Extract the [X, Y] coordinate from the center of the cell holding the provided text.  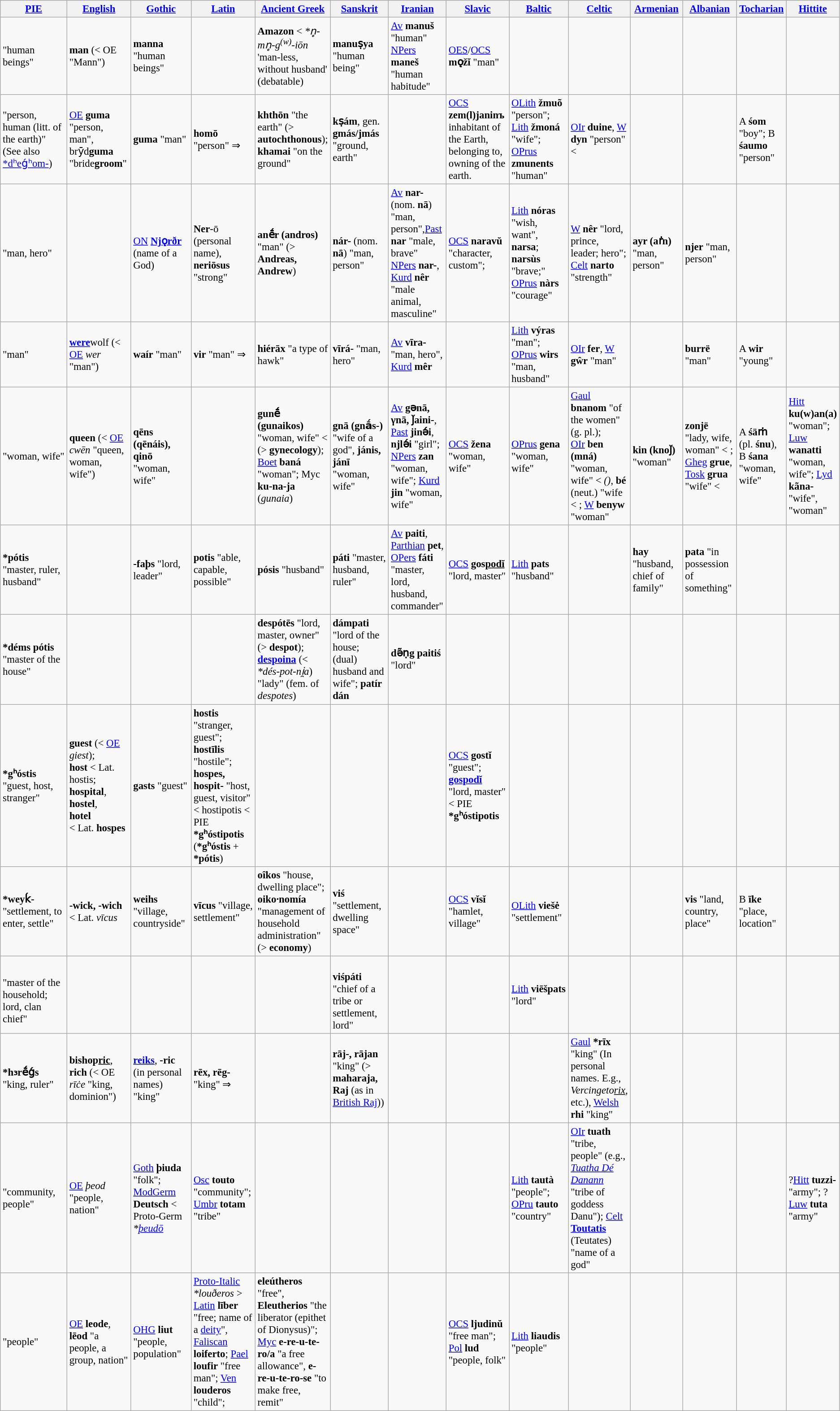
"man" [34, 355]
vir "man" ⇒ [223, 355]
rāj-, rājan "king" (> maharaja, Raj (as in British Raj)) [359, 1078]
OLith žmuõ "person"; Lith žmoná "wife"; OPrus zmunents "human" [539, 139]
kṣám, gen. gmás/jmás "ground, earth" [359, 139]
OLith viešė "settlement" [539, 911]
Av manuš "human"NPers maneš "human habitude" [418, 56]
Latin [223, 9]
Lith liaudis "people" [539, 1342]
Amazon < *n̥-mn̥-g(w)-iōn 'man-less, without husband' (debatable) [293, 56]
guest (< OE giest); host < Lat. hostis; hospital, hostel, hotel < Lat. hospes [99, 786]
hostis "stranger, guest"; hostīlis "hostile"; hospes, hospit- "host, guest, visitor" < hostipotis < PIE *gʰóstipotis (*gʰóstis + *pótis) [223, 786]
OE guma "person, man", brȳdguma "bridegroom" [99, 139]
Gaul bnanom "of the women" (g. pl.);OIr ben (mná) "woman, wife" < (), bé (neut.) "wife < ; W benyw "woman" [599, 456]
Slavic [477, 9]
OE þeod "people, nation" [99, 1198]
Goth þiuda "folk"; ModGerm Deutsch < Proto-Germ *þeudō [161, 1198]
waír "man" [161, 355]
gasts "guest" [161, 786]
despótēs "lord, master, owner" (> despot); despoina (< *dés-pot-ni̯a) "lady" (fem. of despotes) [293, 660]
oîkos "house, dwelling place"; oiko·nomía "management of household administration" (> economy) [293, 911]
vīcus "village, settlement" [223, 911]
"community, people" [34, 1198]
Lith viēšpats "lord" [539, 994]
OCS ljudinŭ "free man"; Pol lud "people, folk" [477, 1342]
Gaul *rīx "king" (In personal names. E.g., Vercingetorix, etc.), Welsh rhi "king" [599, 1078]
"human beings" [34, 56]
vīrá- "man, hero" [359, 355]
manna "human beings" [161, 56]
pata "in possession of something" [710, 570]
*h₃rḗǵs "king, ruler" [34, 1078]
OE leode, lēod "a people, a group, nation" [99, 1342]
*pótis "master, ruler, husband" [34, 570]
Gothic [161, 9]
queen (< OE cwēn "queen, woman, wife") [99, 456]
werewolf (< OE wer "man") [99, 355]
"person, human (litt. of the earth)"(See also *dʰeǵʰom-) [34, 139]
OIr tuath "tribe, people" (e.g., Tuatha Dé Danann "tribe of goddess Danu"); Celt Toutatis (Teutates) "name of a god" [599, 1198]
OIr duine, W dyn "person" < [599, 139]
potis "able, capable, possible" [223, 570]
hay "husband, chief of family" [656, 570]
Hittite [813, 9]
Ancient Greek [293, 9]
Av gǝnā, γnā, ǰaini-, Past jinə́i, njlə́i "girl"; NPers zan "woman, wife"; Kurd jin "woman, wife" [418, 456]
Osc touto "community"; Umbr totam "tribe" [223, 1198]
Lith pats "husband" [539, 570]
qēns (qēnáis), qinō "woman, wife" [161, 456]
W nêr "lord, prince, leader; hero"; Celt narto "strength" [599, 253]
?Hitt tuzzi- "army"; ?Luw tuta "army" [813, 1198]
OCS gostĭ "guest"; gospodĭ "lord, master" < PIE *gʰóstipotis [477, 786]
khthōn "the earth" (> autochthonous); khamai "on the ground" [293, 139]
viśpáti "chief of a tribe or settlement, lord" [359, 994]
B īke "place, location" [761, 911]
vis "land, country, place" [710, 911]
dámpati "lord of the house; (dual) husband and wife"; patír dán [359, 660]
Celtic [599, 9]
Lith výras "man"; OPrus wirs "man, husband" [539, 355]
A śom "boy"; B śaumo "person" [761, 139]
burrë "man" [710, 355]
A wir "young" [761, 355]
OIr fer, W gŵr "man" [599, 355]
*weyḱ- "settlement, to enter, settle" [34, 911]
man (< OE "Mann") [99, 56]
Lith tautà "people"; OPru tauto "country" [539, 1198]
-faþs "lord, leader" [161, 570]
manuṣya "human being" [359, 56]
"woman, wife" [34, 456]
bishopric, rich (< OE rīċe "king, dominion") [99, 1078]
də̃ṇg paitiś "lord" [418, 660]
OCS vĭsĭ "hamlet, village" [477, 911]
Av paiti, Parthian pet, OPers fáti "master, lord, husband, commander" [418, 570]
Hitt ku(w)an(a) "woman"; Luw wanatti "woman, wife"; Lyd kãna- "wife", "woman" [813, 456]
Av nar- (nom. nā) "man, person",Past nar "male, brave" NPers nar-, Kurd nêr "male animal, masculine" [418, 253]
ayr (aṙn) "man, person" [656, 253]
hiérāx "a type of hawk" [293, 355]
Ner-ō (personal name), neriōsus "strong" [223, 253]
"man, hero" [34, 253]
guma "man" [161, 139]
OCS žena "woman, wife" [477, 456]
*gʰóstis "guest, host, stranger" [34, 786]
Albanian [710, 9]
páti "master, husband, ruler" [359, 570]
ON Njǫrðr (name of a God) [161, 253]
A śäṁ (pl. śnu), B śana "woman, wife" [761, 456]
"master of the household; lord, clan chief" [34, 994]
Sanskrit [359, 9]
"people" [34, 1342]
gnā (gnā́s-) "wife of a god", jánis, jánī "woman, wife" [359, 456]
*déms pótis "master of the house" [34, 660]
Baltic [539, 9]
Lith nóras "wish, want", narsa; narsùs "brave;" OPrus nàrs "courage" [539, 253]
OCS zem(l)janinъ inhabitant of the Earth, belonging to, owning of the earth. [477, 139]
PIE [34, 9]
gunḗ (gunaikos) "woman, wife" < (> gynecology); Boet baná "woman"; Myc ku-na-ja (gunaia) [293, 456]
eleútheros "free", Eleutherios "the liberator (epithet of Dionysus)"; Myc e-re-u-te-ro/a "a free allowance", e-re-u-te-ro-se "to make free, remit" [293, 1342]
OCS gospodĭ "lord, master" [477, 570]
viś "settlement, dwelling space" [359, 911]
OCS naravŭ "character, custom"; [477, 253]
reiks, -ric (in personal names) "king" [161, 1078]
zonjë "lady, wife, woman" < ; Gheg grue, Tosk grua "wife" < [710, 456]
weihs "village, countryside" [161, 911]
-wick, -wich < Lat. vīcus [99, 911]
OHG liut "people, population" [161, 1342]
pósis "husband" [293, 570]
Armenian [656, 9]
kin (knoǰ) "woman" [656, 456]
Iranian [418, 9]
English [99, 9]
OPrus gena "woman, wife" [539, 456]
Av vīra- "man, hero", Kurd mêr [418, 355]
anḗr (andros) "man" (> Andreas, Andrew) [293, 253]
homō "person" ⇒ [223, 139]
Tocharian [761, 9]
nár- (nom. nā) "man, person" [359, 253]
njer "man, person" [710, 253]
Proto-Italic *louðeros > Latin līber "free; name of a deity", Faliscan loiferto; Pael loufir "free man"; Ven louderos "child"; [223, 1342]
rēx, rēg- "king" ⇒ [223, 1078]
OES/OCS mǫžĭ "man" [477, 56]
